Output the [x, y] coordinate of the center of the cell containing the given text.  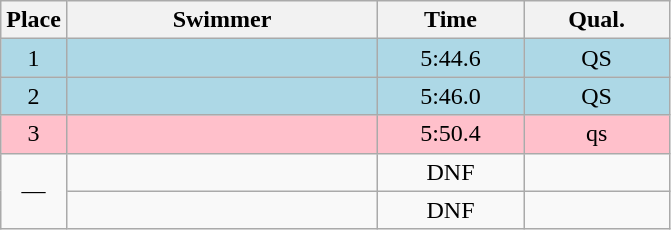
2 [34, 96]
Place [34, 20]
5:44.6 [451, 58]
— [34, 191]
qs [597, 134]
Time [451, 20]
5:50.4 [451, 134]
5:46.0 [451, 96]
3 [34, 134]
Qual. [597, 20]
Swimmer [222, 20]
1 [34, 58]
